From the cell containing the given text, extract its center point as (X, Y) coordinate. 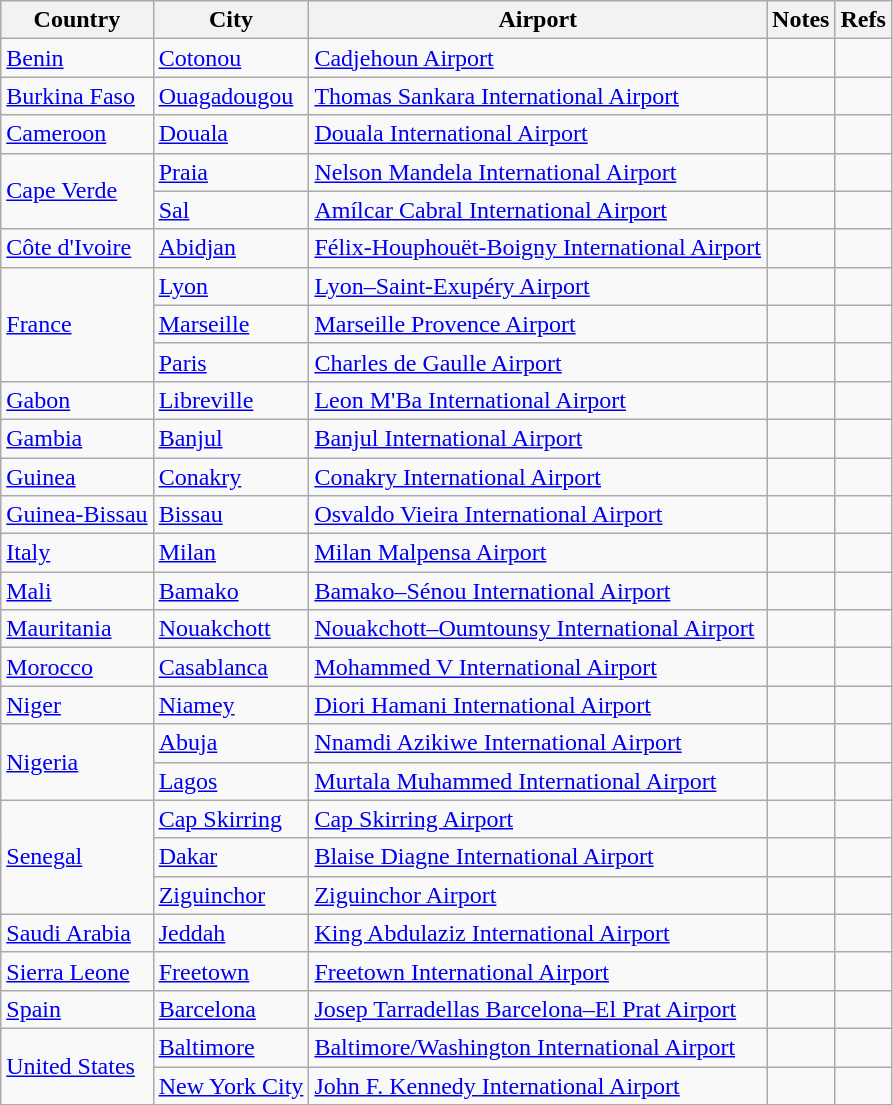
Amílcar Cabral International Airport (538, 210)
Burkina Faso (77, 96)
Niamey (231, 705)
Marseille Provence Airport (538, 324)
Dakar (231, 857)
Cap Skirring Airport (538, 819)
Mali (77, 591)
Airport (538, 20)
Félix-Houphouët-Boigny International Airport (538, 248)
Cotonou (231, 58)
Cameroon (77, 134)
Milan (231, 553)
Bissau (231, 515)
Baltimore/Washington International Airport (538, 1047)
Charles de Gaulle Airport (538, 362)
Lyon (231, 286)
Guinea (77, 477)
Saudi Arabia (77, 933)
Morocco (77, 667)
Nnamdi Azikiwe International Airport (538, 743)
Bamako–Sénou International Airport (538, 591)
John F. Kennedy International Airport (538, 1085)
Barcelona (231, 1009)
Ziguinchor (231, 895)
France (77, 324)
Cadjehoun Airport (538, 58)
Sierra Leone (77, 971)
Josep Tarradellas Barcelona–El Prat Airport (538, 1009)
Nouakchott–Oumtounsy International Airport (538, 629)
Senegal (77, 857)
Country (77, 20)
New York City (231, 1085)
Baltimore (231, 1047)
Spain (77, 1009)
Nigeria (77, 762)
Banjul International Airport (538, 438)
United States (77, 1066)
Abuja (231, 743)
Murtala Muhammed International Airport (538, 781)
Refs (863, 20)
King Abdulaziz International Airport (538, 933)
Thomas Sankara International Airport (538, 96)
Conakry (231, 477)
Nelson Mandela International Airport (538, 172)
Gabon (77, 400)
Côte d'Ivoire (77, 248)
Bamako (231, 591)
Niger (77, 705)
Blaise Diagne International Airport (538, 857)
Italy (77, 553)
Conakry International Airport (538, 477)
Notes (801, 20)
Casablanca (231, 667)
Mohammed V International Airport (538, 667)
Abidjan (231, 248)
Lagos (231, 781)
Sal (231, 210)
Lyon–Saint-Exupéry Airport (538, 286)
Ziguinchor Airport (538, 895)
Douala International Airport (538, 134)
Mauritania (77, 629)
Guinea-Bissau (77, 515)
Nouakchott (231, 629)
Freetown (231, 971)
Freetown International Airport (538, 971)
Cap Skirring (231, 819)
Libreville (231, 400)
Milan Malpensa Airport (538, 553)
Douala (231, 134)
Diori Hamani International Airport (538, 705)
Gambia (77, 438)
Osvaldo Vieira International Airport (538, 515)
Praia (231, 172)
Paris (231, 362)
Cape Verde (77, 191)
Banjul (231, 438)
Marseille (231, 324)
Leon M'Ba International Airport (538, 400)
Ouagadougou (231, 96)
Benin (77, 58)
City (231, 20)
Jeddah (231, 933)
